Provide the [X, Y] coordinate of the cell's center where the given text is located.  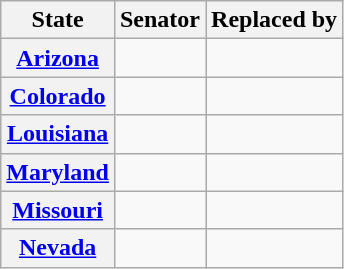
Missouri [58, 210]
Arizona [58, 58]
Nevada [58, 248]
Replaced by [274, 20]
Senator [160, 20]
State [58, 20]
Colorado [58, 96]
Louisiana [58, 134]
Maryland [58, 172]
